Capture the cell that displays the provided text and extract its [x, y] central coordinate. 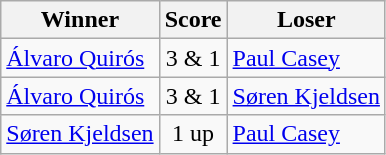
Score [193, 20]
1 up [193, 134]
Winner [80, 20]
Loser [306, 20]
